Detect which cell encompasses the target text, then output its [X, Y] center coordinate. 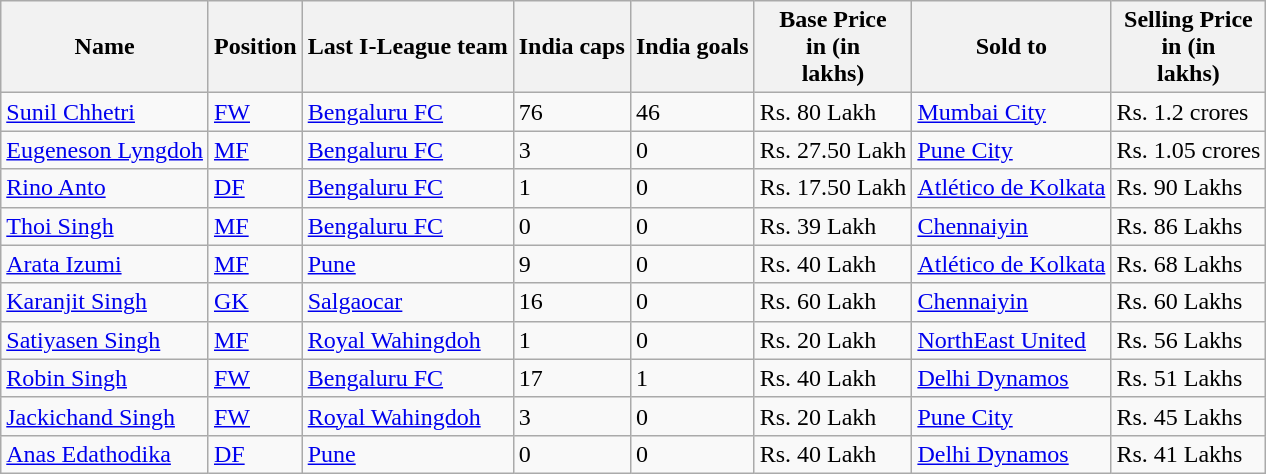
Rs. 39 Lakh [833, 226]
Salgaocar [408, 302]
Rs. 60 Lakhs [1188, 302]
Sunil Chhetri [105, 112]
Anas Edathodika [105, 454]
Rs. 41 Lakhs [1188, 454]
Rs. 17.50 Lakh [833, 188]
Thoi Singh [105, 226]
Rs. 90 Lakhs [1188, 188]
Rs. 27.50 Lakh [833, 150]
9 [572, 264]
Rs. 68 Lakhs [1188, 264]
Eugeneson Lyngdoh [105, 150]
Rs. 1.2 crores [1188, 112]
Rs. 51 Lakhs [1188, 378]
Rs. 45 Lakhs [1188, 416]
16 [572, 302]
Rs. 80 Lakh [833, 112]
Rino Anto [105, 188]
Rs. 1.05 crores [1188, 150]
India caps [572, 47]
Satiyasen Singh [105, 340]
Rs. 60 Lakh [833, 302]
17 [572, 378]
Rs. 86 Lakhs [1188, 226]
NorthEast United [1012, 340]
Position [255, 47]
GK [255, 302]
Mumbai City [1012, 112]
76 [572, 112]
Karanjit Singh [105, 302]
Rs. 56 Lakhs [1188, 340]
Sold to [1012, 47]
Jackichand Singh [105, 416]
Arata Izumi [105, 264]
Selling Price in (inlakhs) [1188, 47]
Last I-League team [408, 47]
Name [105, 47]
India goals [692, 47]
Base Price in (in lakhs) [833, 47]
46 [692, 112]
Robin Singh [105, 378]
